Determine the [X, Y] coordinate at the center of the cell enclosing the given text.  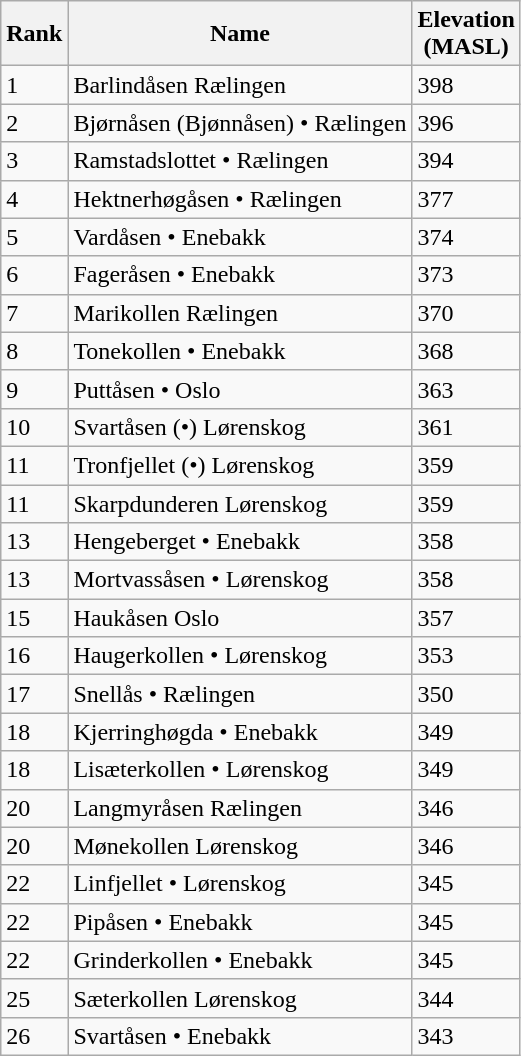
1 [34, 85]
3 [34, 161]
Ramstadslottet • Rælingen [240, 161]
Langmyråsen Rælingen [240, 808]
Haukåsen Oslo [240, 618]
398 [466, 85]
377 [466, 199]
2 [34, 123]
Hengeberget • Enebakk [240, 542]
350 [466, 694]
363 [466, 389]
Marikollen Rælingen [240, 313]
353 [466, 656]
9 [34, 389]
368 [466, 351]
Name [240, 34]
26 [34, 1036]
Grinderkollen • Enebakk [240, 960]
Snellås • Rælingen [240, 694]
357 [466, 618]
15 [34, 618]
Mønekollen Lørenskog [240, 846]
Pipåsen • Enebakk [240, 922]
370 [466, 313]
373 [466, 275]
Svartåsen • Enebakk [240, 1036]
Vardåsen • Enebakk [240, 237]
394 [466, 161]
Bjørnåsen (Bjønnåsen) • Rælingen [240, 123]
6 [34, 275]
8 [34, 351]
Linfjellet • Lørenskog [240, 884]
Sæterkollen Lørenskog [240, 998]
344 [466, 998]
16 [34, 656]
Svartåsen (•) Lørenskog [240, 427]
Kjerringhøgda • Enebakk [240, 732]
Tonekollen • Enebakk [240, 351]
374 [466, 237]
7 [34, 313]
Tronfjellet (•) Lørenskog [240, 465]
Mortvassåsen • Lørenskog [240, 580]
361 [466, 427]
Puttåsen • Oslo [240, 389]
10 [34, 427]
Hektnerhøgåsen • Rælingen [240, 199]
25 [34, 998]
Elevation(MASL) [466, 34]
Lisæterkollen • Lørenskog [240, 770]
Fageråsen • Enebakk [240, 275]
4 [34, 199]
Skarpdunderen Lørenskog [240, 503]
Haugerkollen • Lørenskog [240, 656]
17 [34, 694]
5 [34, 237]
Rank [34, 34]
396 [466, 123]
Barlindåsen Rælingen [240, 85]
343 [466, 1036]
